Provide the (x, y) coordinate of the cell's center where the given text is located.  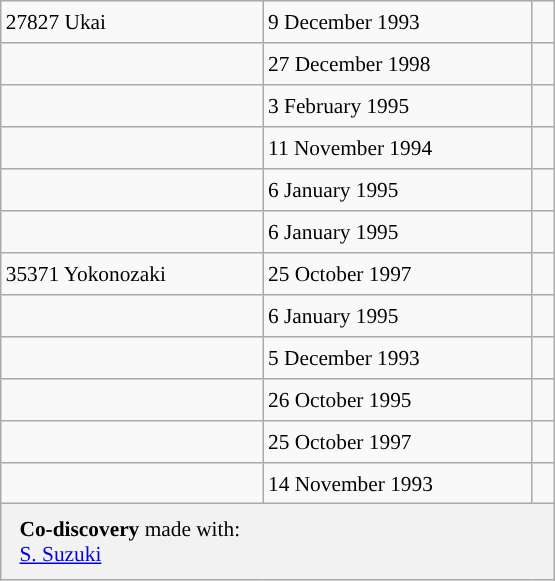
35371 Yokonozaki (132, 274)
5 December 1993 (398, 357)
11 November 1994 (398, 148)
14 November 1993 (398, 483)
3 February 1995 (398, 106)
9 December 1993 (398, 22)
26 October 1995 (398, 399)
27827 Ukai (132, 22)
Co-discovery made with: S. Suzuki (278, 542)
27 December 1998 (398, 64)
